Extract the (X, Y) coordinate from the center of the cell holding the provided text.  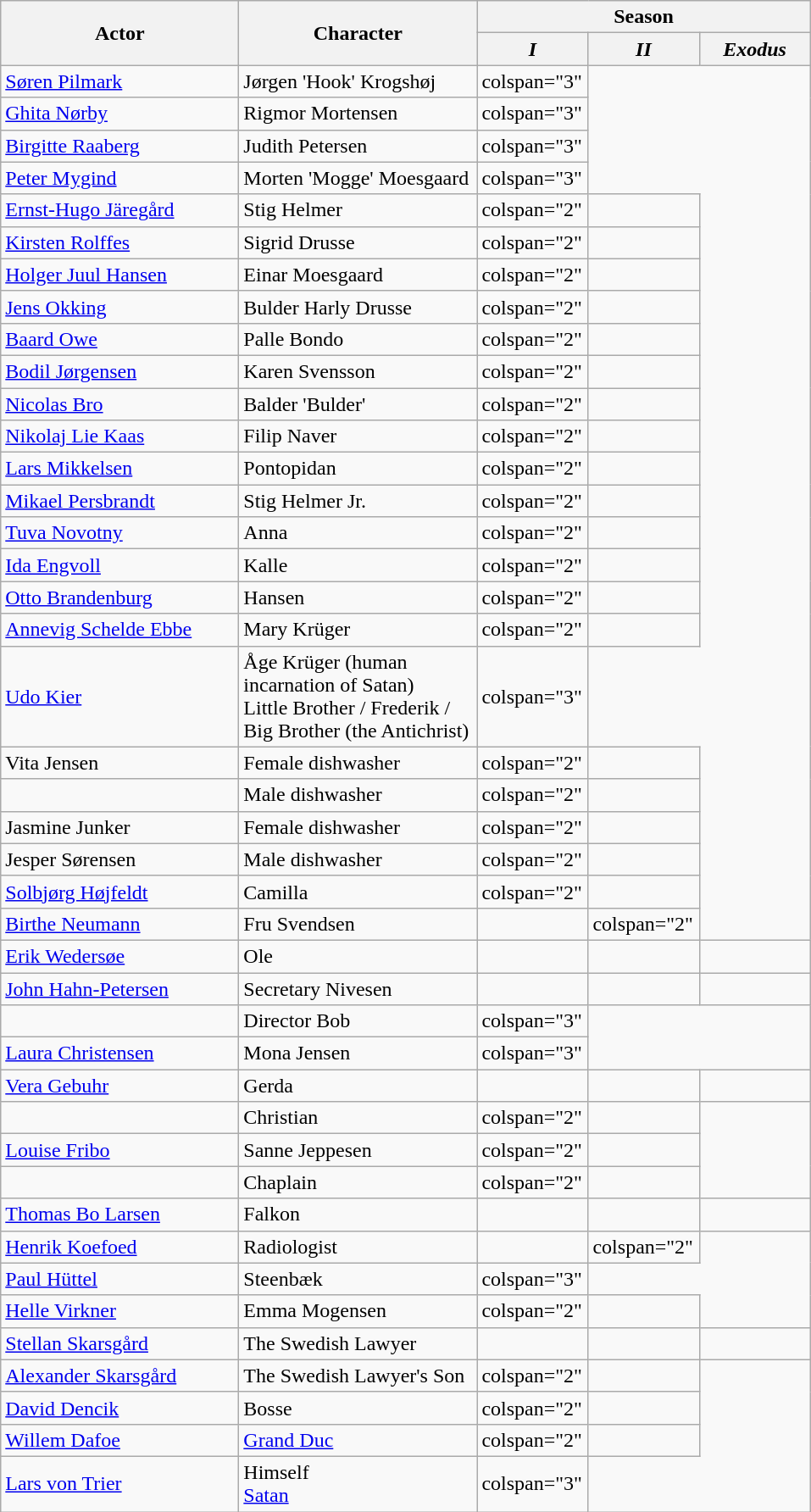
Mikael Persbrandt (120, 501)
Tuva Novotny (120, 533)
Camilla (358, 892)
Birgitte Raaberg (120, 146)
Baard Owe (120, 339)
The Swedish Lawyer (358, 1343)
Nicolas Bro (120, 404)
HimselfSatan (358, 1483)
Mary Krüger (358, 630)
Nikolaj Lie Kaas (120, 436)
Kalle (358, 565)
Ernst-Hugo Järegård (120, 210)
Morten 'Mogge' Moesgaard (358, 178)
Secretary Nivesen (358, 989)
Emma Mogensen (358, 1311)
Holger Juul Hansen (120, 275)
Falkon (358, 1215)
Stig Helmer (358, 210)
Mona Jensen (358, 1053)
Judith Petersen (358, 146)
Pontopidan (358, 469)
Actor (120, 33)
Sigrid Drusse (358, 242)
I (532, 49)
Annevig Schelde Ebbe (120, 630)
Steenbæk (358, 1279)
Einar Moesgaard (358, 275)
Bulder Harly Drusse (358, 307)
Fru Svendsen (358, 924)
Jesper Sørensen (120, 859)
Filip Naver (358, 436)
Erik Wedersøe (120, 956)
Otto Brandenburg (120, 598)
Palle Bondo (358, 339)
Åge Krüger (human incarnation of Satan)Little Brother / Frederik / Big Brother (the Antichrist) (358, 697)
Balder 'Bulder' (358, 404)
Radiologist (358, 1247)
Solbjørg Højfeldt (120, 892)
Alexander Skarsgård (120, 1376)
Season (644, 17)
Peter Mygind (120, 178)
Willem Dafoe (120, 1440)
Søren Pilmark (120, 81)
David Dencik (120, 1408)
Bodil Jørgensen (120, 371)
Sanne Jeppesen (358, 1150)
Character (358, 33)
Anna (358, 533)
Vita Jensen (120, 763)
Lars von Trier (120, 1483)
Jens Okking (120, 307)
Vera Gebuhr (120, 1086)
Laura Christensen (120, 1053)
Kirsten Rolffes (120, 242)
Jørgen 'Hook' Krogshøj (358, 81)
Henrik Koefoed (120, 1247)
Rigmor Mortensen (358, 114)
Paul Hüttel (120, 1279)
Director Bob (358, 1021)
Lars Mikkelsen (120, 469)
Stig Helmer Jr. (358, 501)
Chaplain (358, 1182)
Thomas Bo Larsen (120, 1215)
Bosse (358, 1408)
Ole (358, 956)
Hansen (358, 598)
Louise Fribo (120, 1150)
The Swedish Lawyer's Son (358, 1376)
Jasmine Junker (120, 827)
John Hahn-Petersen (120, 989)
Christian (358, 1118)
Ghita Nørby (120, 114)
Grand Duc (358, 1440)
Helle Virkner (120, 1311)
Gerda (358, 1086)
Stellan Skarsgård (120, 1343)
II (644, 49)
Birthe Neumann (120, 924)
Exodus (754, 49)
Ida Engvoll (120, 565)
Karen Svensson (358, 371)
Udo Kier (120, 697)
